Provide the [x, y] coordinate of the cell's center where the given text is located.  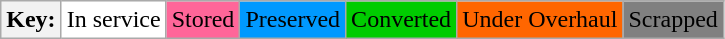
Scrapped [673, 20]
Stored [203, 20]
Key: [31, 20]
Under Overhaul [540, 20]
In service [114, 20]
Preserved [293, 20]
Converted [402, 20]
